Detect which cell encompasses the target text, then output its (x, y) center coordinate. 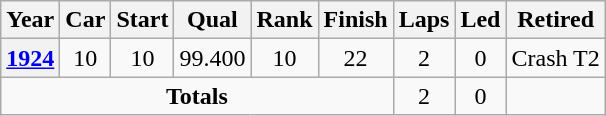
Year (30, 20)
Totals (197, 96)
99.400 (212, 58)
Finish (356, 20)
22 (356, 58)
Laps (424, 20)
Start (142, 20)
Qual (212, 20)
Retired (556, 20)
Led (480, 20)
Rank (284, 20)
Crash T2 (556, 58)
Car (86, 20)
1924 (30, 58)
